Output the [x, y] coordinate of the center of the cell containing the given text.  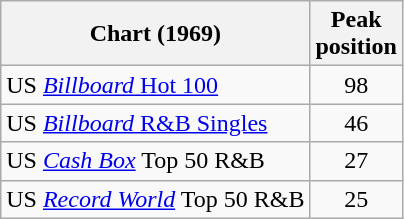
Chart (1969) [156, 34]
46 [356, 123]
25 [356, 199]
US Billboard R&B Singles [156, 123]
US Cash Box Top 50 R&B [156, 161]
US Billboard Hot 100 [156, 85]
US Record World Top 50 R&B [156, 199]
27 [356, 161]
98 [356, 85]
Peakposition [356, 34]
